Determine the (X, Y) coordinate at the center of the cell enclosing the given text.  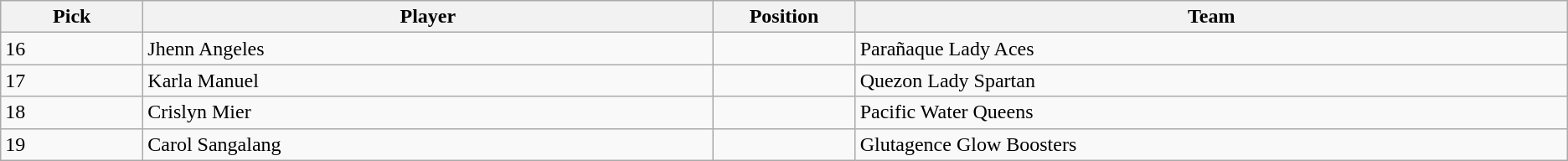
Player (428, 17)
Pacific Water Queens (1211, 112)
Karla Manuel (428, 80)
Jhenn Angeles (428, 49)
Carol Sangalang (428, 144)
18 (72, 112)
Pick (72, 17)
16 (72, 49)
Team (1211, 17)
Glutagence Glow Boosters (1211, 144)
Position (784, 17)
19 (72, 144)
17 (72, 80)
Crislyn Mier (428, 112)
Parañaque Lady Aces (1211, 49)
Quezon Lady Spartan (1211, 80)
